From the cell containing the given text, extract its center point as [x, y] coordinate. 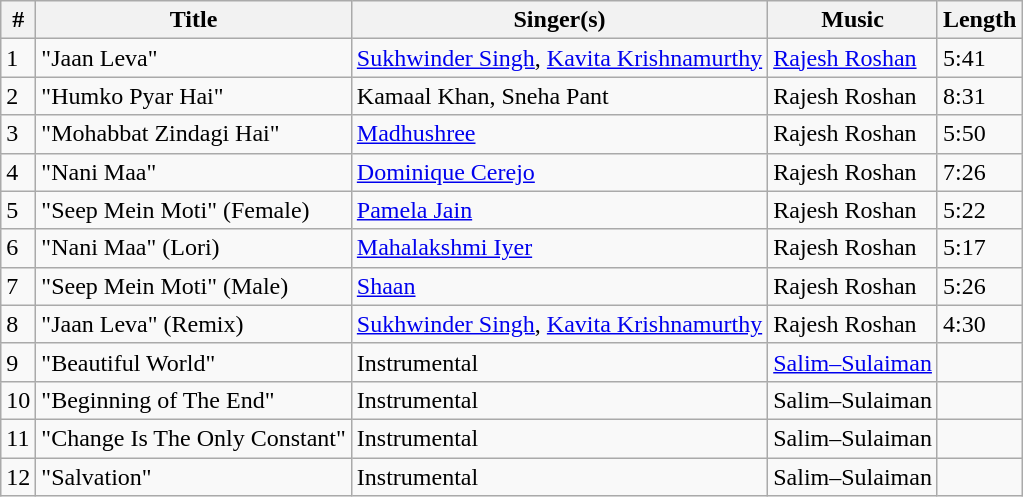
Singer(s) [559, 20]
9 [18, 362]
"Seep Mein Moti" (Male) [194, 286]
Pamela Jain [559, 210]
Shaan [559, 286]
# [18, 20]
3 [18, 134]
5:17 [979, 248]
"Change Is The Only Constant" [194, 438]
6 [18, 248]
"Nani Maa" (Lori) [194, 248]
"Beautiful World" [194, 362]
2 [18, 96]
Dominique Cerejo [559, 172]
"Mohabbat Zindagi Hai" [194, 134]
"Humko Pyar Hai" [194, 96]
"Seep Mein Moti" (Female) [194, 210]
"Nani Maa" [194, 172]
5:41 [979, 58]
8 [18, 324]
5 [18, 210]
4:30 [979, 324]
11 [18, 438]
"Jaan Leva" [194, 58]
4 [18, 172]
Title [194, 20]
1 [18, 58]
Length [979, 20]
7 [18, 286]
10 [18, 400]
5:26 [979, 286]
"Jaan Leva" (Remix) [194, 324]
5:22 [979, 210]
"Salvation" [194, 477]
Madhushree [559, 134]
"Beginning of The End" [194, 400]
7:26 [979, 172]
5:50 [979, 134]
Music [853, 20]
Mahalakshmi Iyer [559, 248]
12 [18, 477]
8:31 [979, 96]
Kamaal Khan, Sneha Pant [559, 96]
